Return the (X, Y) coordinate for the center point of the cell that contains the specified text.  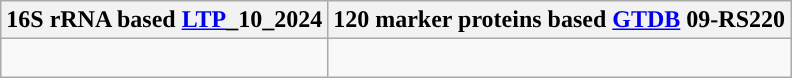
120 marker proteins based GTDB 09-RS220 (560, 20)
16S rRNA based LTP_10_2024 (164, 20)
